Determine the [x, y] coordinate at the center of the cell enclosing the given text.  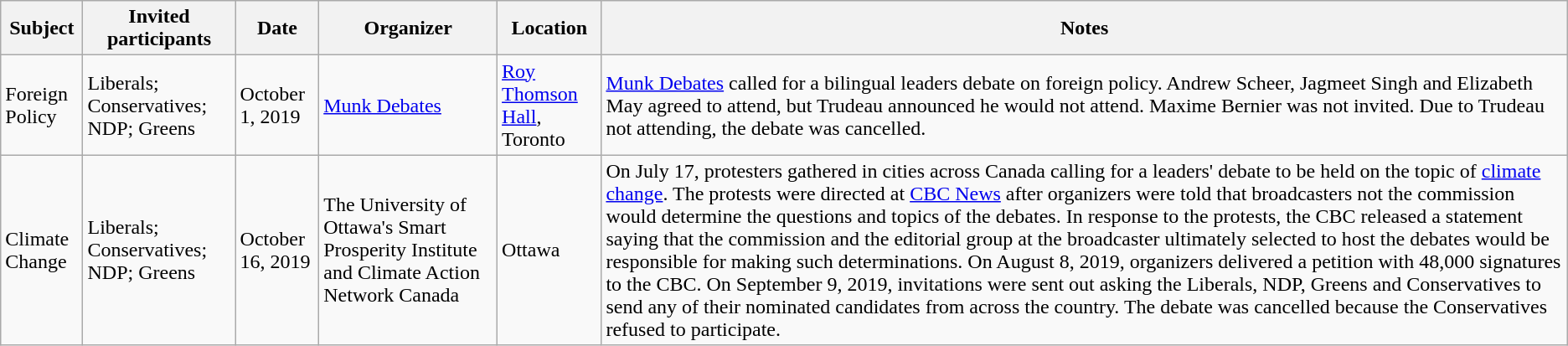
Notes [1084, 28]
Organizer [409, 28]
Invited participants [159, 28]
October 16, 2019 [277, 250]
Date [277, 28]
Foreign Policy [42, 106]
Munk Debates [409, 106]
Roy Thomson Hall, Toronto [549, 106]
The University of Ottawa's Smart Prosperity Institute and Climate Action Network Canada [409, 250]
Climate Change [42, 250]
October 1, 2019 [277, 106]
Subject [42, 28]
Ottawa [549, 250]
Location [549, 28]
